Identify which cell holds the provided text, then report its [x, y] central coordinate. 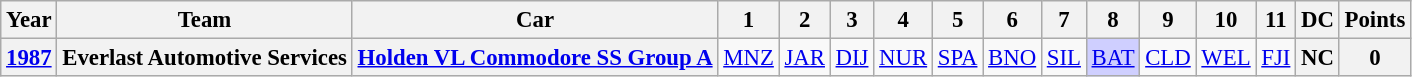
9 [1168, 20]
6 [1012, 20]
Everlast Automotive Services [204, 58]
8 [1113, 20]
FJI [1276, 58]
BNO [1012, 58]
DC [1318, 20]
Holden VL Commodore SS Group A [535, 58]
0 [1374, 58]
Points [1374, 20]
NUR [904, 58]
CLD [1168, 58]
1987 [29, 58]
WEL [1226, 58]
1 [748, 20]
BAT [1113, 58]
SPA [957, 58]
4 [904, 20]
5 [957, 20]
NC [1318, 58]
3 [852, 20]
11 [1276, 20]
2 [804, 20]
Team [204, 20]
Year [29, 20]
DIJ [852, 58]
JAR [804, 58]
Car [535, 20]
10 [1226, 20]
7 [1064, 20]
SIL [1064, 58]
MNZ [748, 58]
